Search for the cell housing the specified text and yield its (x, y) center coordinate. 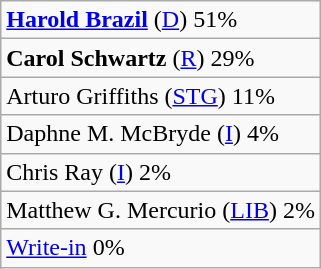
Matthew G. Mercurio (LIB) 2% (161, 210)
Arturo Griffiths (STG) 11% (161, 96)
Carol Schwartz (R) 29% (161, 58)
Harold Brazil (D) 51% (161, 20)
Daphne M. McBryde (I) 4% (161, 134)
Write-in 0% (161, 248)
Chris Ray (I) 2% (161, 172)
